Return [X, Y] of the center of cell containing provided text 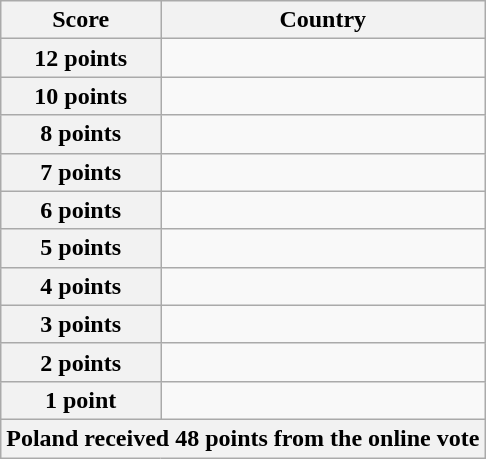
6 points [81, 210]
12 points [81, 58]
3 points [81, 324]
5 points [81, 248]
1 point [81, 400]
4 points [81, 286]
2 points [81, 362]
Poland received 48 points from the online vote [243, 438]
10 points [81, 96]
7 points [81, 172]
8 points [81, 134]
Score [81, 20]
Country [323, 20]
